From the cell containing the given text, extract its center point as [X, Y] coordinate. 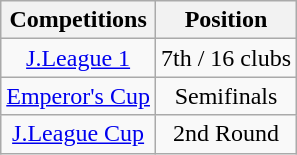
2nd Round [226, 134]
Position [226, 20]
Competitions [78, 20]
J.League 1 [78, 58]
Semifinals [226, 96]
Emperor's Cup [78, 96]
J.League Cup [78, 134]
7th / 16 clubs [226, 58]
